Determine the (x, y) coordinate at the center of the cell enclosing the given text.  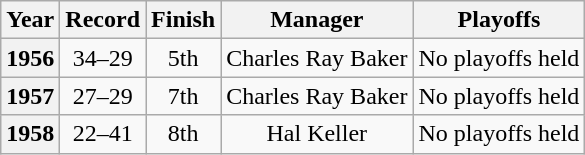
Playoffs (499, 20)
1958 (30, 134)
Record (103, 20)
Hal Keller (317, 134)
22–41 (103, 134)
1956 (30, 58)
Year (30, 20)
1957 (30, 96)
8th (184, 134)
Finish (184, 20)
27–29 (103, 96)
Manager (317, 20)
5th (184, 58)
34–29 (103, 58)
7th (184, 96)
